Identify which cell holds the provided text, then report its (x, y) central coordinate. 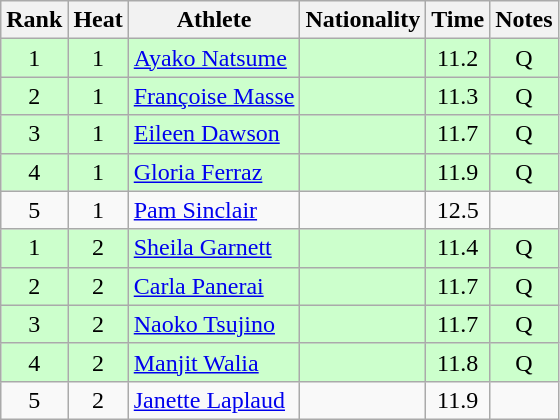
Eileen Dawson (214, 134)
Sheila Garnett (214, 248)
11.8 (458, 362)
Gloria Ferraz (214, 172)
11.3 (458, 96)
Ayako Natsume (214, 58)
Athlete (214, 20)
Time (458, 20)
Rank (34, 20)
Carla Panerai (214, 286)
Heat (98, 20)
Janette Laplaud (214, 400)
Nationality (363, 20)
Naoko Tsujino (214, 324)
Pam Sinclair (214, 210)
Manjit Walia (214, 362)
Notes (524, 20)
12.5 (458, 210)
11.2 (458, 58)
Françoise Masse (214, 96)
11.4 (458, 248)
